Scan for the cell matching the given text and deliver its [x, y] coordinate at center. 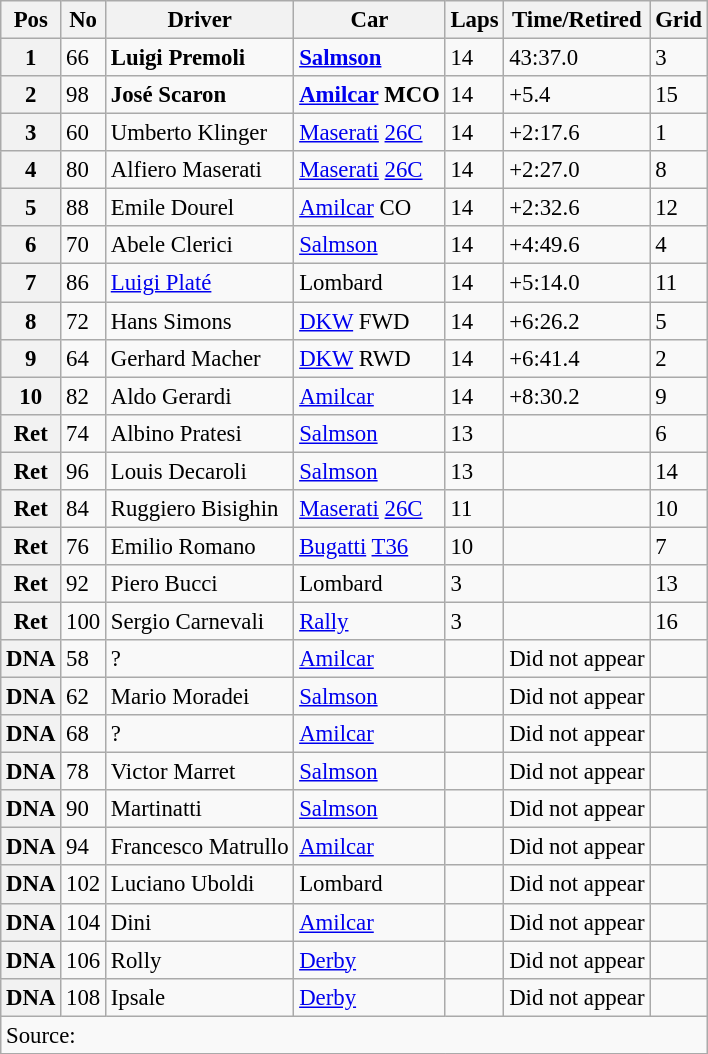
+2:17.6 [577, 133]
José Scaron [199, 95]
Mario Moradei [199, 697]
Ruggiero Bisighin [199, 509]
16 [678, 621]
Amilcar MCO [370, 95]
90 [84, 809]
Driver [199, 20]
Grid [678, 20]
Time/Retired [577, 20]
Aldo Gerardi [199, 396]
74 [84, 433]
DKW RWD [370, 358]
Amilcar CO [370, 208]
Ipsale [199, 997]
Abele Clerici [199, 245]
12 [678, 208]
Car [370, 20]
Gerhard Macher [199, 358]
82 [84, 396]
Hans Simons [199, 321]
+2:32.6 [577, 208]
Piero Bucci [199, 584]
+5.4 [577, 95]
Dini [199, 922]
72 [84, 321]
DKW FWD [370, 321]
64 [84, 358]
86 [84, 283]
68 [84, 734]
94 [84, 847]
100 [84, 621]
Laps [474, 20]
98 [84, 95]
96 [84, 471]
Emilio Romano [199, 546]
Albino Pratesi [199, 433]
80 [84, 170]
Louis Decaroli [199, 471]
76 [84, 546]
108 [84, 997]
+2:27.0 [577, 170]
Source: [354, 1035]
70 [84, 245]
106 [84, 960]
62 [84, 697]
Alfiero Maserati [199, 170]
+4:49.6 [577, 245]
78 [84, 772]
58 [84, 659]
Rolly [199, 960]
Francesco Matrullo [199, 847]
Rally [370, 621]
Victor Marret [199, 772]
+8:30.2 [577, 396]
104 [84, 922]
Pos [31, 20]
88 [84, 208]
102 [84, 885]
No [84, 20]
Sergio Carnevali [199, 621]
84 [84, 509]
66 [84, 58]
Emile Dourel [199, 208]
+5:14.0 [577, 283]
Luigi Platé [199, 283]
Martinatti [199, 809]
+6:41.4 [577, 358]
60 [84, 133]
Bugatti T36 [370, 546]
92 [84, 584]
Luciano Uboldi [199, 885]
Luigi Premoli [199, 58]
Umberto Klinger [199, 133]
15 [678, 95]
43:37.0 [577, 58]
+6:26.2 [577, 321]
